Identify which cell holds the provided text, then report its (x, y) central coordinate. 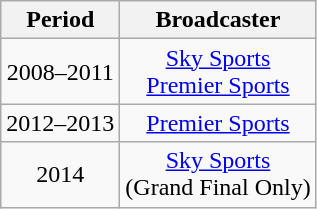
Period (60, 20)
2014 (60, 174)
2008–2011 (60, 72)
Sky Sports(Grand Final Only) (218, 174)
2012–2013 (60, 123)
Broadcaster (218, 20)
Sky SportsPremier Sports (218, 72)
Premier Sports (218, 123)
